Pinpoint the cell where the given text exists, returning its [x, y] midpoint coordinate. 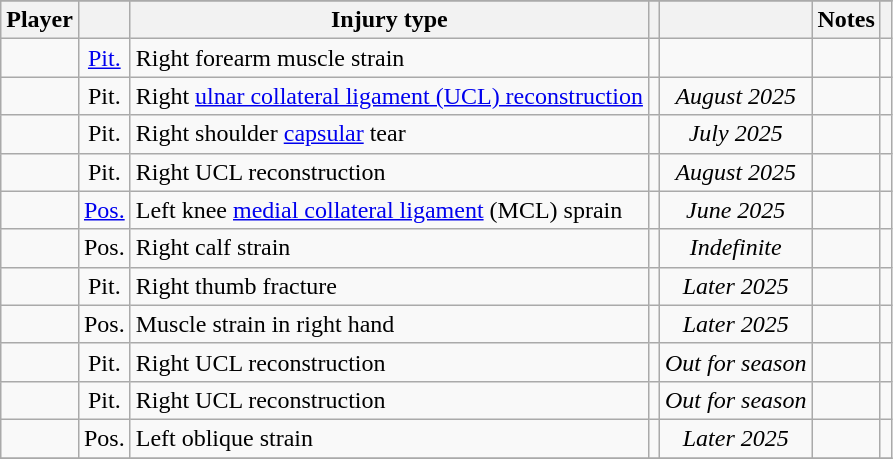
Right forearm muscle strain [389, 58]
July 2025 [736, 134]
Muscle strain in right hand [389, 324]
June 2025 [736, 210]
Indefinite [736, 248]
Right ulnar collateral ligament (UCL) reconstruction [389, 96]
Notes [846, 20]
Injury type [389, 20]
Right shoulder capsular tear [389, 134]
Left knee medial collateral ligament (MCL) sprain [389, 210]
Player [40, 20]
Left oblique strain [389, 438]
Right calf strain [389, 248]
Right thumb fracture [389, 286]
